Provide the [X, Y] coordinate of the cell's center where the given text is located.  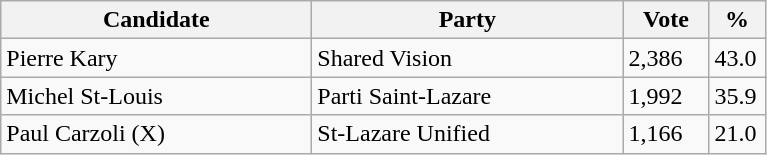
Candidate [156, 20]
Pierre Kary [156, 58]
Parti Saint-Lazare [468, 96]
Michel St-Louis [156, 96]
1,166 [666, 134]
Shared Vision [468, 58]
43.0 [737, 58]
1,992 [666, 96]
2,386 [666, 58]
35.9 [737, 96]
Vote [666, 20]
% [737, 20]
St-Lazare Unified [468, 134]
Party [468, 20]
21.0 [737, 134]
Paul Carzoli (X) [156, 134]
